Locate the cell with the specified text and output its (X, Y) center coordinate. 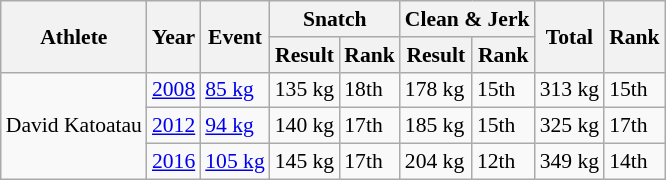
349 kg (570, 162)
Event (234, 36)
14th (634, 162)
325 kg (570, 126)
140 kg (304, 126)
2008 (174, 90)
Year (174, 36)
135 kg (304, 90)
313 kg (570, 90)
Clean & Jerk (468, 19)
94 kg (234, 126)
18th (370, 90)
105 kg (234, 162)
Athlete (74, 36)
145 kg (304, 162)
2016 (174, 162)
85 kg (234, 90)
12th (504, 162)
2012 (174, 126)
Snatch (335, 19)
David Katoatau (74, 126)
178 kg (436, 90)
Total (570, 36)
204 kg (436, 162)
185 kg (436, 126)
